Find where the given text appears and provide that cell's center as [x, y] coordinate. 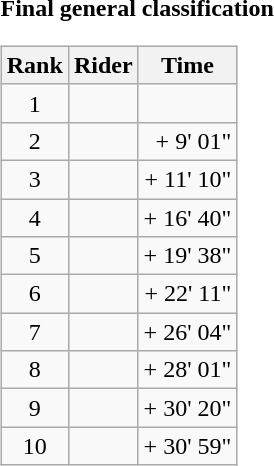
9 [34, 408]
3 [34, 179]
+ 9' 01" [188, 141]
10 [34, 446]
+ 28' 01" [188, 370]
5 [34, 256]
+ 22' 11" [188, 294]
+ 19' 38" [188, 256]
+ 26' 04" [188, 332]
8 [34, 370]
7 [34, 332]
+ 30' 59" [188, 446]
1 [34, 103]
Rank [34, 65]
+ 30' 20" [188, 408]
Time [188, 65]
4 [34, 217]
6 [34, 294]
2 [34, 141]
+ 16' 40" [188, 217]
+ 11' 10" [188, 179]
Rider [103, 65]
